Locate the cell with the specified text and output its [x, y] center coordinate. 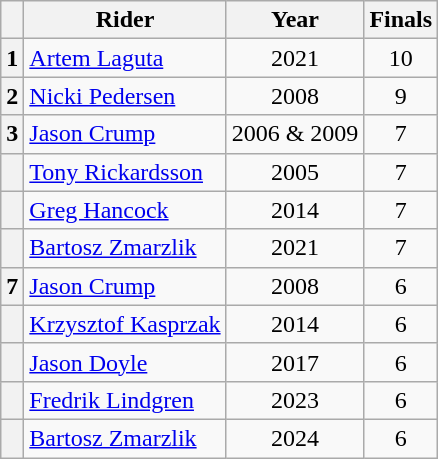
3 [12, 134]
2017 [295, 362]
Rider [125, 20]
Artem Laguta [125, 58]
Greg Hancock [125, 210]
2005 [295, 172]
2 [12, 96]
Jason Doyle [125, 362]
9 [401, 96]
Year [295, 20]
Fredrik Lindgren [125, 400]
10 [401, 58]
Finals [401, 20]
Krzysztof Kasprzak [125, 324]
2006 & 2009 [295, 134]
2024 [295, 438]
Tony Rickardsson [125, 172]
2023 [295, 400]
Nicki Pedersen [125, 96]
1 [12, 58]
